Search for the cell housing the specified text and yield its [x, y] center coordinate. 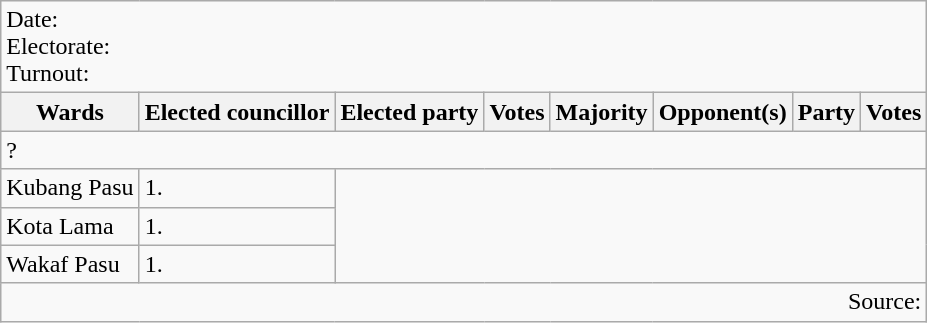
Elected councillor [237, 112]
Date: Electorate: Turnout: [464, 47]
Opponent(s) [722, 112]
Party [826, 112]
Elected party [410, 112]
Wakaf Pasu [70, 264]
Source: [464, 302]
Kubang Pasu [70, 188]
Majority [602, 112]
Kota Lama [70, 226]
Wards [70, 112]
? [464, 150]
